Determine the [X, Y] coordinate at the center of the cell enclosing the given text.  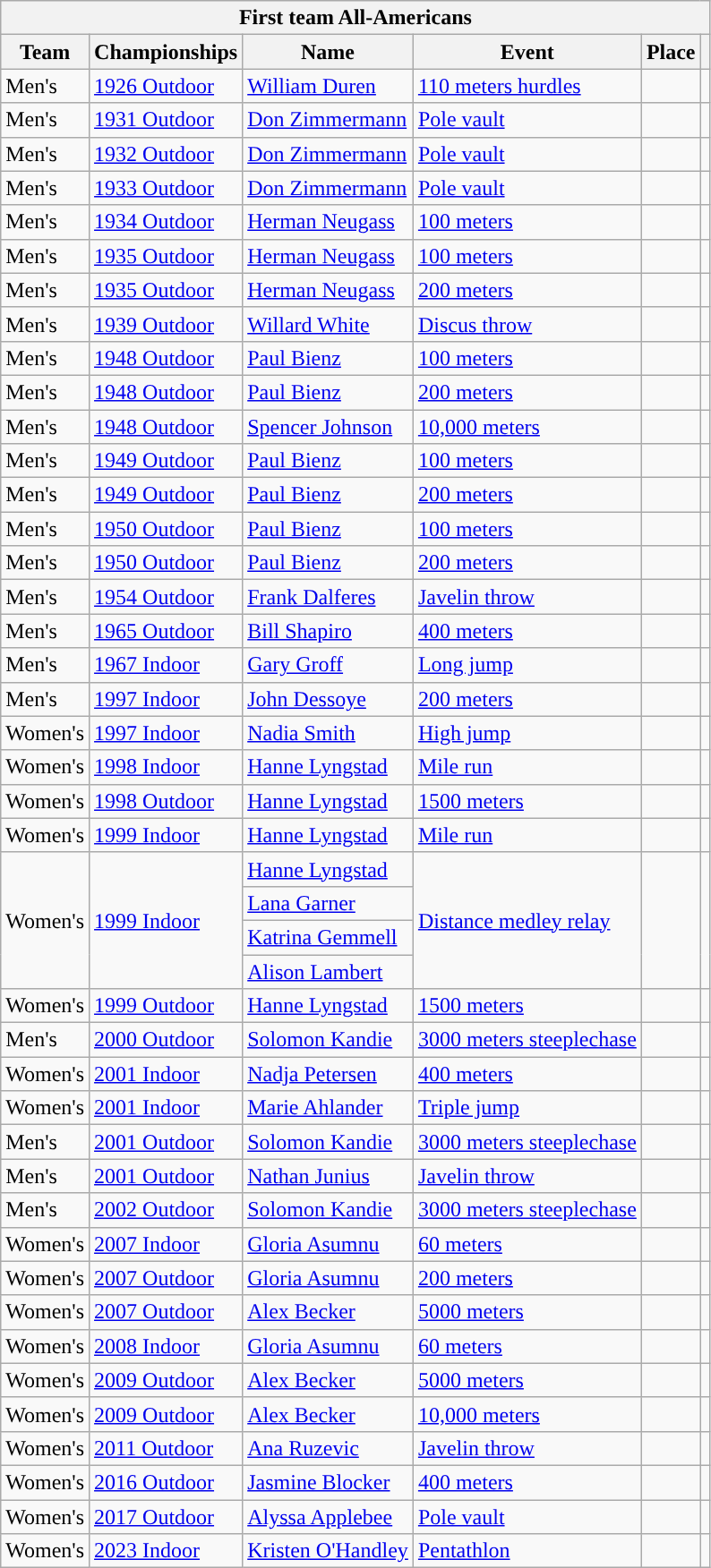
Long jump [527, 665]
Alison Lambert [328, 971]
2000 Outdoor [167, 1040]
Spencer Johnson [328, 427]
1939 Outdoor [167, 324]
2011 Outdoor [167, 1448]
William Duren [328, 86]
1967 Indoor [167, 665]
Distance medley relay [527, 920]
Jasmine Blocker [328, 1482]
First team All-Americans [355, 18]
Championships [167, 52]
Alyssa Applebee [328, 1517]
Pentathlon [527, 1551]
High jump [527, 733]
2007 Indoor [167, 1244]
Team [45, 52]
1926 Outdoor [167, 86]
1998 Outdoor [167, 801]
1998 Indoor [167, 767]
Frank Dalferes [328, 597]
Triple jump [527, 1108]
John Dessoye [328, 699]
Lana Garner [328, 903]
2016 Outdoor [167, 1482]
Place [671, 52]
2023 Indoor [167, 1551]
Gary Groff [328, 665]
1934 Outdoor [167, 222]
Nadja Petersen [328, 1074]
Nathan Junius [328, 1176]
Event [527, 52]
1965 Outdoor [167, 631]
1999 Outdoor [167, 1006]
2017 Outdoor [167, 1517]
Bill Shapiro [328, 631]
Marie Ahlander [328, 1108]
2002 Outdoor [167, 1210]
1954 Outdoor [167, 597]
Nadia Smith [328, 733]
Katrina Gemmell [328, 937]
1933 Outdoor [167, 188]
Ana Ruzevic [328, 1448]
1931 Outdoor [167, 120]
Discus throw [527, 324]
Willard White [328, 324]
Kristen O'Handley [328, 1551]
2008 Indoor [167, 1346]
110 meters hurdles [527, 86]
1932 Outdoor [167, 154]
Name [328, 52]
